Extract the (x, y) coordinate from the center of the cell holding the provided text.  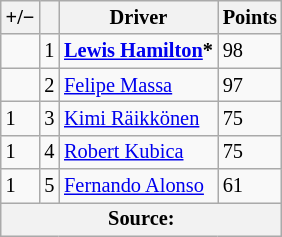
4 (49, 152)
5 (49, 186)
Points (250, 17)
98 (250, 51)
Robert Kubica (138, 152)
Lewis Hamilton* (138, 51)
Kimi Räikkönen (138, 118)
2 (49, 85)
Felipe Massa (138, 85)
97 (250, 85)
Source: (142, 219)
+/− (20, 17)
Driver (138, 17)
3 (49, 118)
Fernando Alonso (138, 186)
61 (250, 186)
